From the cell containing the given text, extract its center point as (X, Y) coordinate. 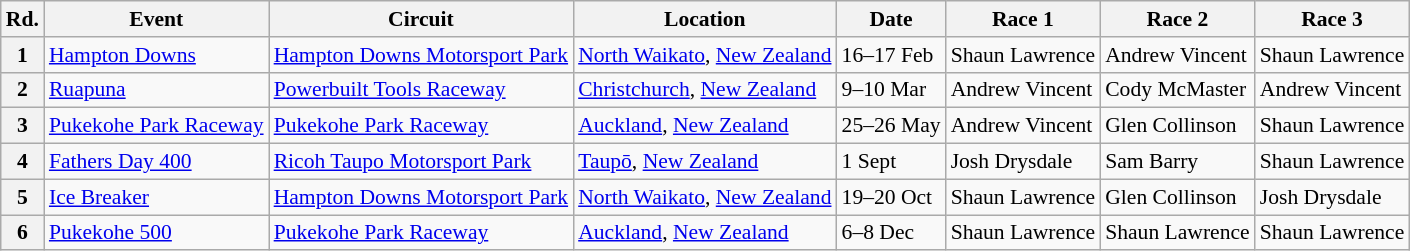
5 (22, 197)
Ruapuna (156, 90)
Pukekohe 500 (156, 233)
Hampton Downs (156, 55)
Fathers Day 400 (156, 162)
Event (156, 19)
Race 3 (1332, 19)
4 (22, 162)
Cody McMaster (1178, 90)
1 (22, 55)
Race 2 (1178, 19)
6–8 Dec (892, 233)
Sam Barry (1178, 162)
3 (22, 126)
25–26 May (892, 126)
Powerbuilt Tools Raceway (422, 90)
19–20 Oct (892, 197)
Ricoh Taupo Motorsport Park (422, 162)
Date (892, 19)
Ice Breaker (156, 197)
1 Sept (892, 162)
Christchurch, New Zealand (704, 90)
2 (22, 90)
Rd. (22, 19)
Taupō, New Zealand (704, 162)
16–17 Feb (892, 55)
6 (22, 233)
Race 1 (1024, 19)
Circuit (422, 19)
9–10 Mar (892, 90)
Location (704, 19)
